Determine the [X, Y] coordinate at the center of the cell enclosing the given text.  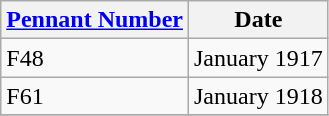
January 1917 [258, 58]
Pennant Number [95, 20]
F48 [95, 58]
January 1918 [258, 96]
Date [258, 20]
F61 [95, 96]
